Detect which cell encompasses the target text, then output its (X, Y) center coordinate. 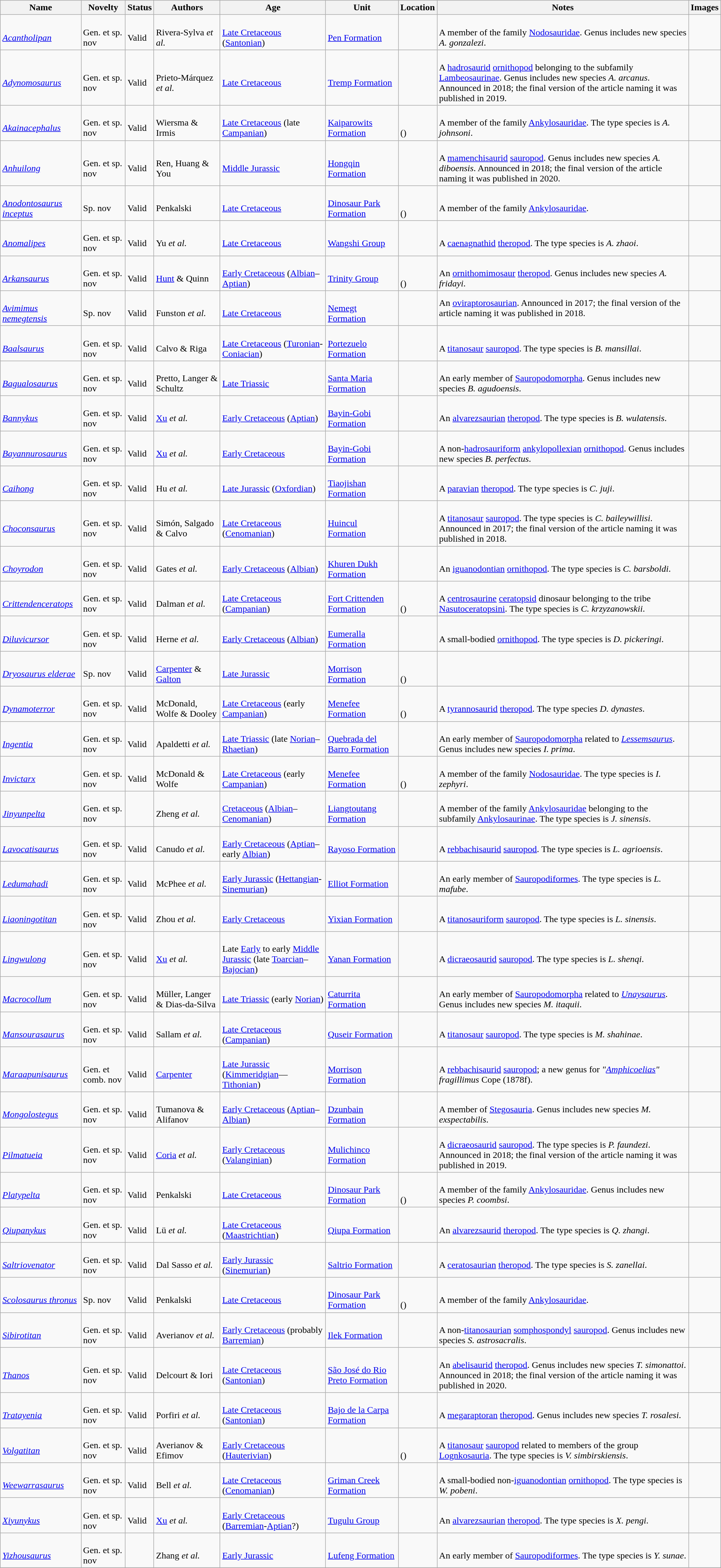
Age (273, 8)
Status (140, 8)
Tumanova & Alifanov (187, 1110)
Novelty (103, 8)
Platypelta (41, 1190)
Adynomosaurus (41, 78)
Early Cretaceous (Aptian) (273, 413)
Early Cretaceous (Aptian–Albian) (273, 1110)
Mongolostegus (41, 1110)
Crittendenceratops (41, 599)
Hunt & Quinn (187, 273)
Late Early to early Middle Jurassic (late Toarcian–Bajocian) (273, 954)
Santa Maria Formation (362, 378)
A caenagnathid theropod. The type species is A. zhaoi. (563, 238)
Notes (563, 8)
Kaiparowits Formation (362, 123)
Averianov & Efimov (187, 1445)
Early Jurassic (273, 1550)
A titanosauriform sauropod. The type species is L. sinensis. (563, 914)
Wiersma & Irmis (187, 123)
Carpenter & Galton (187, 669)
A tyrannosaurid theropod. The type species D. dynastes. (563, 704)
A dicraeosaurid sauropod. The type species is L. shenqi. (563, 954)
A titanosaur sauropod related to members of the group Lognkosauria. The type species is V. simbirskiensis. (563, 1445)
McDonald, Wolfe & Dooley (187, 704)
An alvarezsaurian theropod. The type species is X. pengi. (563, 1515)
Ilek Formation (362, 1330)
Pilmatueia (41, 1150)
An early member of Sauropodomorpha related to Unaysaurus. Genus includes new species M. itaquii. (563, 994)
An oviraptorosaurian. Announced in 2017; the final version of the article naming it was published in 2018. (563, 308)
A dicraeosaurid sauropod. The type species is P. faundezi. Announced in 2018; the final version of the article naming it was published in 2019. (563, 1150)
A member of the family Ankylosauridae. The type species is A. johnsoni. (563, 123)
Carpenter (187, 1070)
Dalman et al. (187, 599)
An early member of Sauropodomorpha. Genus includes new species B. agudoensis. (563, 378)
Sallam et al. (187, 1029)
Gen. et comb. nov (103, 1070)
Quseir Formation (362, 1029)
Tratayenia (41, 1410)
Elliot Formation (362, 879)
Diluvicursor (41, 634)
An alvarezsaurid theropod. The type species is Q. zhangi. (563, 1225)
Images (705, 8)
An early member of Sauropodiformes. The type species is Y. sunae. (563, 1550)
São José do Rio Preto Formation (362, 1370)
A small-bodied non-iguanodontian ornithopod. The type species is W. pobeni. (563, 1480)
Scolosaurus thronus (41, 1295)
Lufeng Formation (362, 1550)
Eumeralla Formation (362, 634)
Hongqin Formation (362, 163)
Bajo de la Carpa Formation (362, 1410)
A member of the family Ankylosauridae belonging to the subfamily Ankylosaurinae. The type species is J. sinensis. (563, 809)
Müller, Langer & Dias-da-Silva (187, 994)
Akainacephalus (41, 123)
Ingentia (41, 739)
Acantholipan (41, 32)
An iguanodontian ornithopod. The type species is C. barsboldi. (563, 564)
Dryosaurus elderae (41, 669)
Volgatitan (41, 1445)
A titanosaur sauropod. The type species is C. baileywillisi. Announced in 2017; the final version of the article naming it was published in 2018. (563, 523)
Tiaojishan Formation (362, 483)
Canudo et al. (187, 844)
Zhou et al. (187, 914)
Early Jurassic (Sinemurian) (273, 1260)
Late Jurassic (Kimmeridgian—Tithonian) (273, 1070)
Xiyunykus (41, 1515)
Bell et al. (187, 1480)
Dynamoterror (41, 704)
Location (418, 8)
Lavocatisaurus (41, 844)
Nemegt Formation (362, 308)
A member of the family Nodosauridae. The type species is I. zephyri. (563, 774)
Caihong (41, 483)
A non-hadrosauriform ankylopollexian ornithopod. Genus includes new species B. perfectus. (563, 448)
Dzunbain Formation (362, 1110)
Yanan Formation (362, 954)
Wangshi Group (362, 238)
Ren, Huang & You (187, 163)
Late Triassic (early Norian) (273, 994)
Griman Creek Formation (362, 1480)
Yixian Formation (362, 914)
McPhee et al. (187, 879)
Bayannurosaurus (41, 448)
A rebbachisaurid sauropod; a new genus for "Amphicoelias" fragillimus Cope (1878f). (563, 1070)
A non-titanosaurian somphospondyl sauropod. Genus includes new species S. astrosacralis. (563, 1330)
Late Jurassic (273, 669)
Qiupa Formation (362, 1225)
A small-bodied ornithopod. The type species is D. pickeringi. (563, 634)
McDonald & Wolfe (187, 774)
Averianov et al. (187, 1330)
Anhuilong (41, 163)
Anomalipes (41, 238)
Fort Crittenden Formation (362, 599)
Macrocollum (41, 994)
Lingwulong (41, 954)
Avimimus nemegtensis (41, 308)
Name (41, 8)
Coria et al. (187, 1150)
Early Cretaceous (Albian–Aptian) (273, 273)
Porfiri et al. (187, 1410)
Bagualosaurus (41, 378)
Hu et al. (187, 483)
Huincul Formation (362, 523)
Rayoso Formation (362, 844)
An alvarezsaurian theropod. The type species is B. wulatensis. (563, 413)
Thanos (41, 1370)
Liangtoutang Formation (362, 809)
Tugulu Group (362, 1515)
Pen Formation (362, 32)
A member of the family Ankylosauridae. Genus includes new species P. coombsi. (563, 1190)
Late Triassic (late Norian–Rhaetian) (273, 739)
A centrosaurine ceratopsid dinosaur belonging to the tribe Nasutoceratopsini. The type species is C. krzyzanowskii. (563, 599)
Mansourasaurus (41, 1029)
Early Jurassic (Hettangian-Sinemurian) (273, 879)
A member of Stegosauria. Genus includes new species M. exspectabilis. (563, 1110)
Early Cretaceous (Barremian-Aptian?) (273, 1515)
An early member of Sauropodomorpha related to Lessemsaurus. Genus includes new species I. prima. (563, 739)
Ledumahadi (41, 879)
A member of the family Nodosauridae. Genus includes new species A. gonzalezi. (563, 32)
Dal Sasso et al. (187, 1260)
Authors (187, 8)
Unit (362, 8)
Late Cretaceous (Maastrichtian) (273, 1225)
Trinity Group (362, 273)
Cretaceous (Albian–Cenomanian) (273, 809)
Sibirotitan (41, 1330)
Choconsaurus (41, 523)
Delcourt & Iori (187, 1370)
Late Triassic (273, 378)
Jinyunpelta (41, 809)
Middle Jurassic (273, 163)
Caturrita Formation (362, 994)
Pretto, Langer & Schultz (187, 378)
Khuren Dukh Formation (362, 564)
Early Cretaceous (Valanginian) (273, 1150)
Arkansaurus (41, 273)
Quebrada del Barro Formation (362, 739)
Saltrio Formation (362, 1260)
Early Cretaceous (Hauterivian) (273, 1445)
Invictarx (41, 774)
A rebbachisaurid sauropod. The type species is L. agrioensis. (563, 844)
Late Cretaceous (late Campanian) (273, 123)
Zhang et al. (187, 1550)
Prieto-Márquez et al. (187, 78)
Late Cretaceous (Turonian-Coniacian) (273, 343)
Lü et al. (187, 1225)
A titanosaur sauropod. The type species is M. shahinae. (563, 1029)
Yizhousaurus (41, 1550)
Funston et al. (187, 308)
Early Cretaceous (Aptian–early Albian) (273, 844)
Apaldetti et al. (187, 739)
Qiupanykus (41, 1225)
A titanosaur sauropod. The type species is B. mansillai. (563, 343)
Simón, Salgado & Calvo (187, 523)
Mulichinco Formation (362, 1150)
Portezuelo Formation (362, 343)
Zheng et al. (187, 809)
Yu et al. (187, 238)
Gates et al. (187, 564)
A ceratosaurian theropod. The type species is S. zanellai. (563, 1260)
Rivera-Sylva et al. (187, 32)
A megaraptoran theropod. Genus includes new species T. rosalesi. (563, 1410)
Calvo & Riga (187, 343)
Tremp Formation (362, 78)
Anodontosaurus inceptus (41, 203)
Weewarrasaurus (41, 1480)
Herne et al. (187, 634)
Saltriovenator (41, 1260)
Early Cretaceous (probably Barremian) (273, 1330)
Maraapunisaurus (41, 1070)
Choyrodon (41, 564)
A paravian theropod. The type species is C. juji. (563, 483)
Late Jurassic (Oxfordian) (273, 483)
Bannykus (41, 413)
An early member of Sauropodiformes. The type species is L. mafube. (563, 879)
Baalsaurus (41, 343)
An ornithomimosaur theropod. Genus includes new species A. fridayi. (563, 273)
Liaoningotitan (41, 914)
